Identify which cell holds the provided text, then report its (x, y) central coordinate. 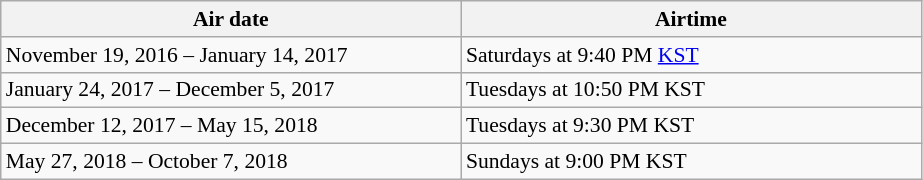
May 27, 2018 – October 7, 2018 (231, 162)
December 12, 2017 – May 15, 2018 (231, 126)
Tuesdays at 10:50 PM KST (691, 90)
Sundays at 9:00 PM KST (691, 162)
Tuesdays at 9:30 PM KST (691, 126)
Air date (231, 19)
Saturdays at 9:40 PM KST (691, 55)
Airtime (691, 19)
November 19, 2016 – January 14, 2017 (231, 55)
January 24, 2017 – December 5, 2017 (231, 90)
